Provide the [X, Y] coordinate of the cell's center where the given text is located.  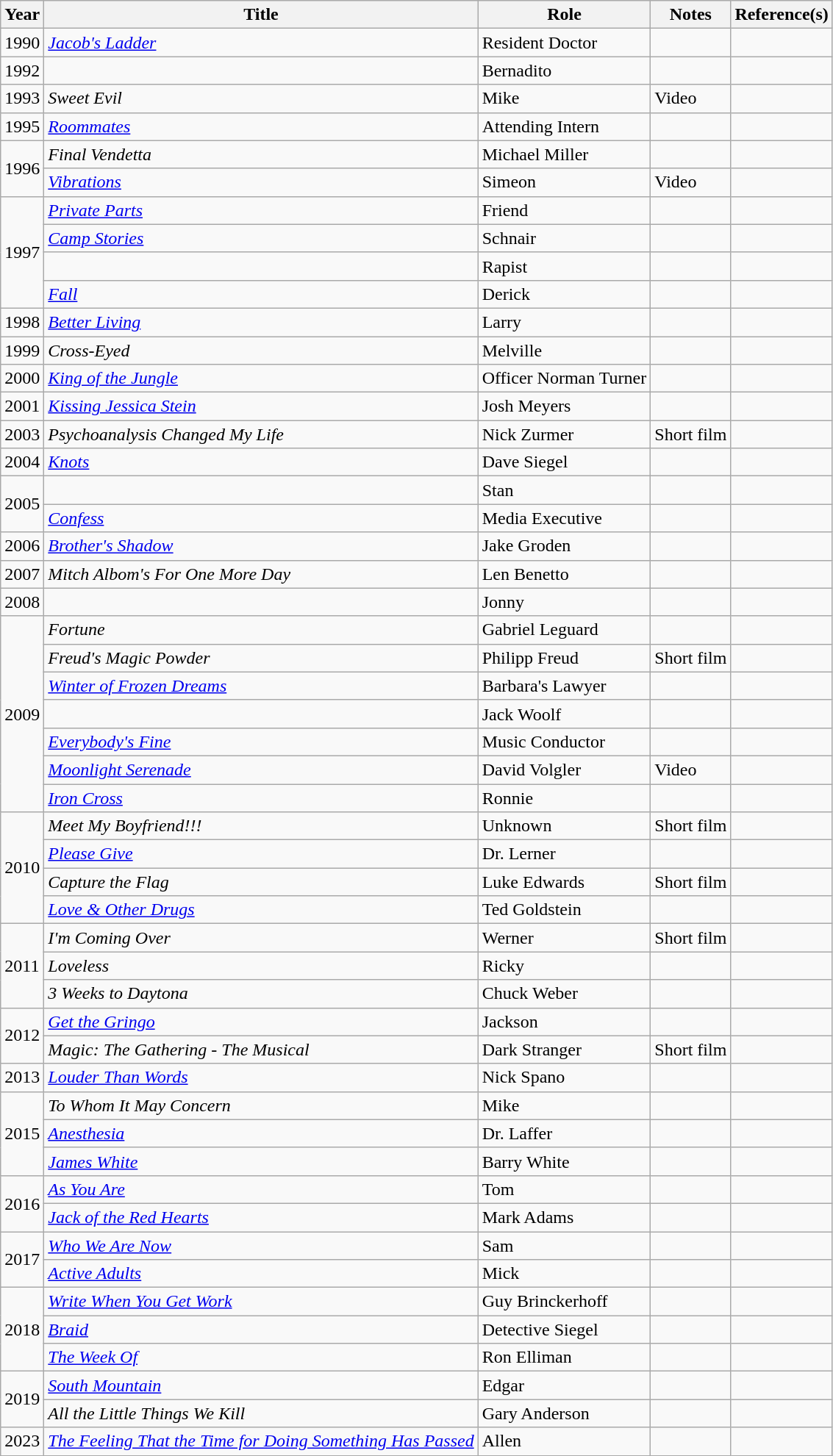
Louder Than Words [261, 1077]
The Feeling That the Time for Doing Something Has Passed [261, 1441]
Jacob's Ladder [261, 43]
Dave Siegel [565, 462]
As You Are [261, 1189]
Melville [565, 351]
Vibrations [261, 182]
Knots [261, 462]
Roommates [261, 126]
Sam [565, 1246]
1997 [22, 252]
Len Benetto [565, 574]
Nick Zurmer [565, 434]
2008 [22, 602]
Tom [565, 1189]
I'm Coming Over [261, 938]
Dark Stranger [565, 1050]
Resident Doctor [565, 43]
2003 [22, 434]
Magic: The Gathering - The Musical [261, 1050]
2006 [22, 546]
Winter of Frozen Dreams [261, 686]
Moonlight Serenade [261, 770]
The Week Of [261, 1358]
Better Living [261, 322]
South Mountain [261, 1385]
Jack of the Red Hearts [261, 1217]
Iron Cross [261, 797]
Schnair [565, 238]
Ron Elliman [565, 1358]
Ronnie [565, 797]
Get the Gringo [261, 1022]
Barbara's Lawyer [565, 686]
Mick [565, 1274]
Ricky [565, 966]
Gary Anderson [565, 1413]
Mitch Albom's For One More Day [261, 574]
Love & Other Drugs [261, 910]
Capture the Flag [261, 882]
2017 [22, 1260]
Brother's Shadow [261, 546]
1995 [22, 126]
Braid [261, 1330]
Title [261, 15]
Anesthesia [261, 1133]
Stan [565, 490]
1996 [22, 168]
Edgar [565, 1385]
Gabriel Leguard [565, 630]
Detective Siegel [565, 1330]
2011 [22, 966]
All the Little Things We Kill [261, 1413]
Nick Spano [565, 1077]
To Whom It May Concern [261, 1105]
Ted Goldstein [565, 910]
Barry White [565, 1161]
3 Weeks to Daytona [261, 994]
Dr. Lerner [565, 854]
Friend [565, 210]
Media Executive [565, 518]
Everybody's Fine [261, 742]
2001 [22, 406]
Final Vendetta [261, 154]
2016 [22, 1203]
Music Conductor [565, 742]
Bernadito [565, 71]
Camp Stories [261, 238]
Please Give [261, 854]
Luke Edwards [565, 882]
Role [565, 15]
Officer Norman Turner [565, 379]
Write When You Get Work [261, 1302]
1990 [22, 43]
David Volgler [565, 770]
Sweet Evil [261, 98]
Philipp Freud [565, 658]
Allen [565, 1441]
Loveless [261, 966]
Werner [565, 938]
Psychoanalysis Changed My Life [261, 434]
Simeon [565, 182]
Rapist [565, 266]
Meet My Boyfriend!!! [261, 826]
2019 [22, 1399]
Jack Woolf [565, 714]
2012 [22, 1036]
Fall [261, 294]
Chuck Weber [565, 994]
1993 [22, 98]
Larry [565, 322]
2023 [22, 1441]
Unknown [565, 826]
Jackson [565, 1022]
Jake Groden [565, 546]
Reference(s) [782, 15]
2018 [22, 1330]
Dr. Laffer [565, 1133]
1992 [22, 71]
Private Parts [261, 210]
Year [22, 15]
2009 [22, 714]
James White [261, 1161]
Kissing Jessica Stein [261, 406]
2005 [22, 504]
Josh Meyers [565, 406]
2000 [22, 379]
2007 [22, 574]
Active Adults [261, 1274]
2013 [22, 1077]
Confess [261, 518]
Freud's Magic Powder [261, 658]
1998 [22, 322]
Mark Adams [565, 1217]
Jonny [565, 602]
Notes [691, 15]
Who We Are Now [261, 1246]
Derick [565, 294]
Cross-Eyed [261, 351]
Fortune [261, 630]
2015 [22, 1133]
2004 [22, 462]
2010 [22, 868]
Guy Brinckerhoff [565, 1302]
King of the Jungle [261, 379]
Michael Miller [565, 154]
Attending Intern [565, 126]
1999 [22, 351]
